Detect which cell encompasses the target text, then output its (X, Y) center coordinate. 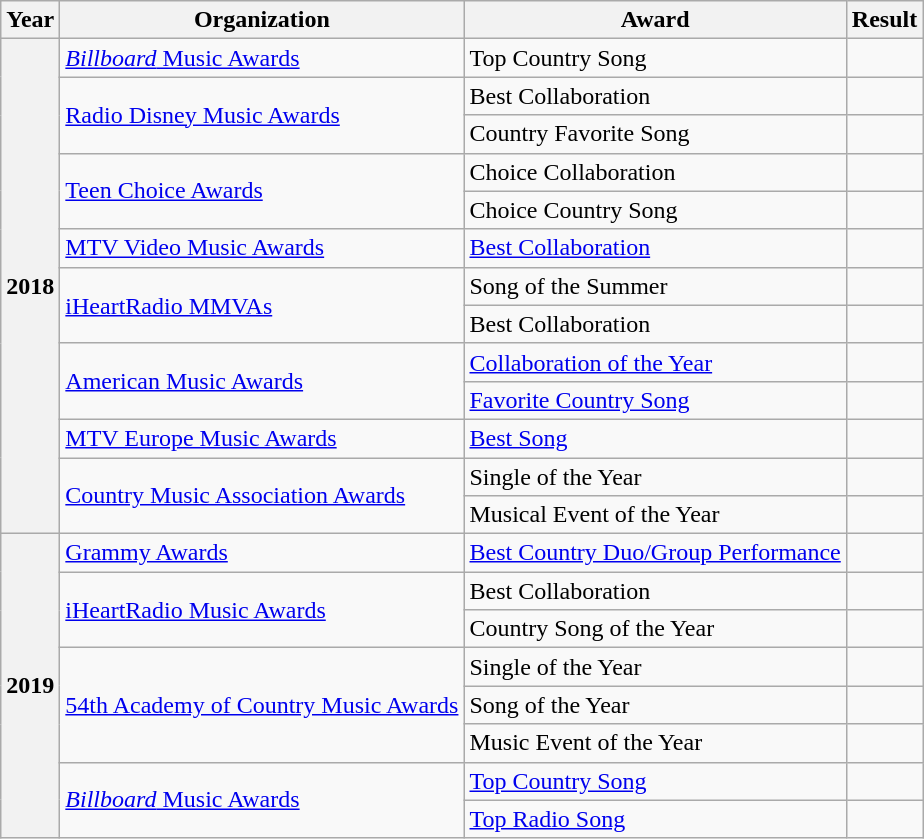
Choice Country Song (655, 210)
Favorite Country Song (655, 400)
Award (655, 20)
iHeartRadio MMVAs (262, 305)
iHeartRadio Music Awards (262, 610)
Country Favorite Song (655, 134)
2018 (30, 286)
Country Music Association Awards (262, 496)
MTV Video Music Awards (262, 248)
American Music Awards (262, 381)
Song of the Summer (655, 286)
Radio Disney Music Awards (262, 115)
Top Radio Song (655, 819)
Music Event of the Year (655, 743)
2019 (30, 686)
Musical Event of the Year (655, 515)
Year (30, 20)
Result (884, 20)
54th Academy of Country Music Awards (262, 705)
Choice Collaboration (655, 172)
Country Song of the Year (655, 629)
Best Country Duo/Group Performance (655, 553)
MTV Europe Music Awards (262, 438)
Organization (262, 20)
Song of the Year (655, 705)
Teen Choice Awards (262, 191)
Collaboration of the Year (655, 362)
Grammy Awards (262, 553)
Best Song (655, 438)
